Detect which cell encompasses the target text, then output its [X, Y] center coordinate. 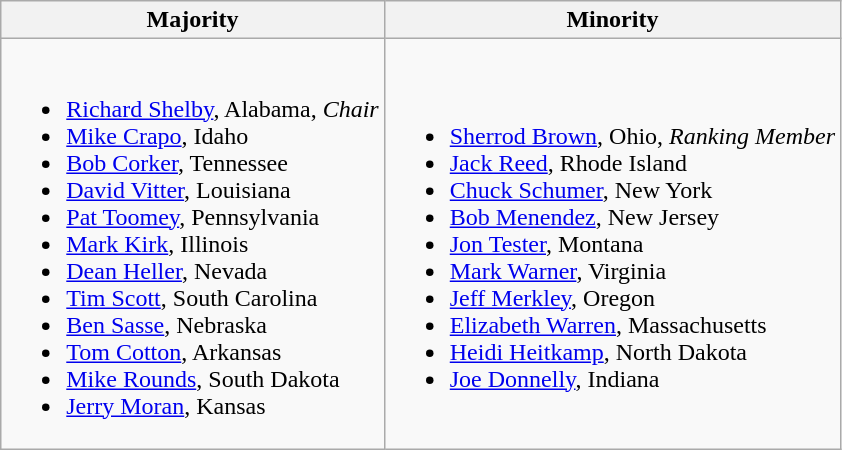
Minority [612, 20]
Majority [192, 20]
